Pinpoint the cell where the given text exists, returning its [X, Y] midpoint coordinate. 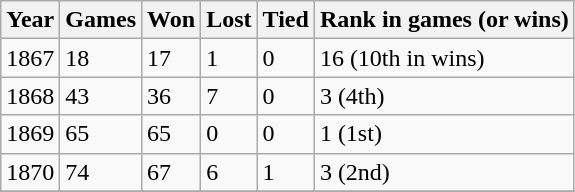
1868 [30, 96]
Won [172, 20]
18 [101, 58]
1 (1st) [444, 134]
Games [101, 20]
43 [101, 96]
3 (4th) [444, 96]
74 [101, 172]
16 (10th in wins) [444, 58]
7 [229, 96]
6 [229, 172]
67 [172, 172]
Tied [286, 20]
Year [30, 20]
1870 [30, 172]
3 (2nd) [444, 172]
1867 [30, 58]
Rank in games (or wins) [444, 20]
1869 [30, 134]
17 [172, 58]
36 [172, 96]
Lost [229, 20]
